Output the [x, y] coordinate of the center of the cell containing the given text.  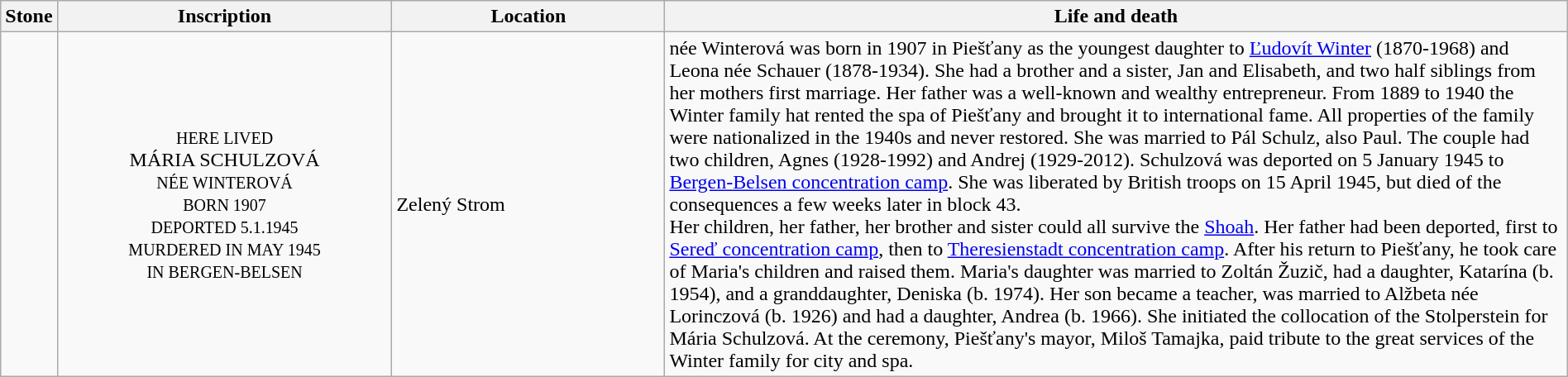
HERE LIVEDMÁRIA SCHULZOVÁNÉE WINTEROVÁBORN 1907DEPORTED 5.1.1945MURDERED IN MAY 1945IN BERGEN-BELSEN [225, 204]
Life and death [1116, 17]
Inscription [225, 17]
Stone [29, 17]
Location [528, 17]
Zelený Strom [528, 204]
